Detect which cell encompasses the target text, then output its (X, Y) center coordinate. 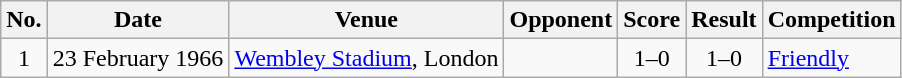
No. (24, 20)
Competition (832, 20)
23 February 1966 (138, 58)
Wembley Stadium, London (366, 58)
Friendly (832, 58)
Venue (366, 20)
Score (652, 20)
Result (724, 20)
1 (24, 58)
Opponent (561, 20)
Date (138, 20)
